Detect which cell encompasses the target text, then output its (X, Y) center coordinate. 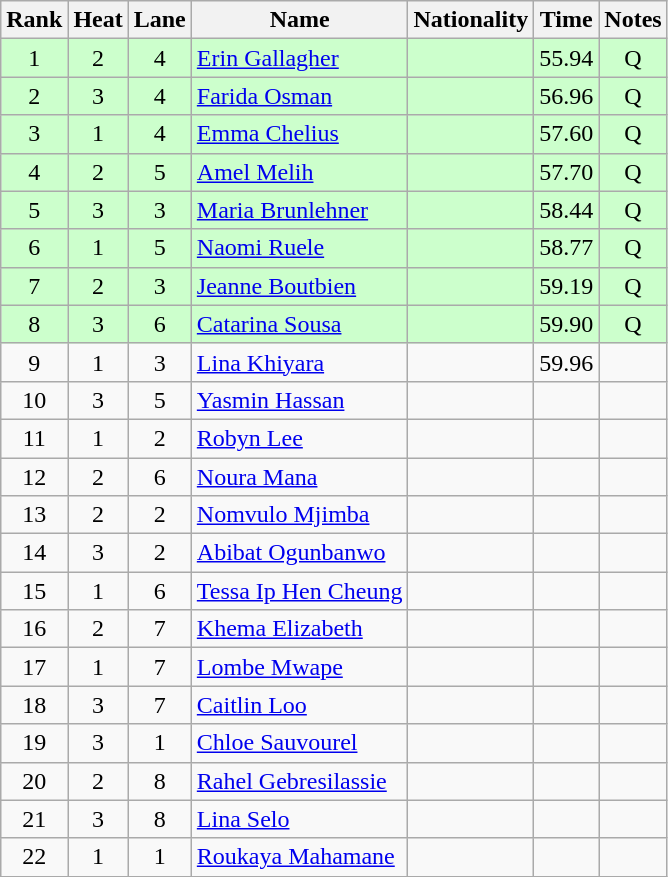
Time (566, 20)
58.77 (566, 248)
Lane (160, 20)
14 (34, 553)
Chloe Sauvourel (300, 743)
Erin Gallagher (300, 58)
Notes (633, 20)
Rank (34, 20)
59.19 (566, 286)
Abibat Ogunbanwo (300, 553)
Caitlin Loo (300, 705)
Noura Mana (300, 477)
Robyn Lee (300, 438)
Rahel Gebresilassie (300, 781)
17 (34, 667)
Nomvulo Mjimba (300, 515)
22 (34, 857)
15 (34, 591)
Roukaya Mahamane (300, 857)
Maria Brunlehner (300, 210)
Heat (98, 20)
21 (34, 819)
59.90 (566, 324)
57.60 (566, 134)
9 (34, 362)
16 (34, 629)
Catarina Sousa (300, 324)
Emma Chelius (300, 134)
Jeanne Boutbien (300, 286)
55.94 (566, 58)
Lina Selo (300, 819)
20 (34, 781)
18 (34, 705)
Naomi Ruele (300, 248)
11 (34, 438)
13 (34, 515)
56.96 (566, 96)
58.44 (566, 210)
Tessa Ip Hen Cheung (300, 591)
Nationality (471, 20)
Khema Elizabeth (300, 629)
Amel Melih (300, 172)
Yasmin Hassan (300, 400)
12 (34, 477)
19 (34, 743)
Name (300, 20)
Lina Khiyara (300, 362)
Farida Osman (300, 96)
Lombe Mwape (300, 667)
10 (34, 400)
57.70 (566, 172)
59.96 (566, 362)
